For the text-containing cell, return its midpoint in [X, Y] coordinate format. 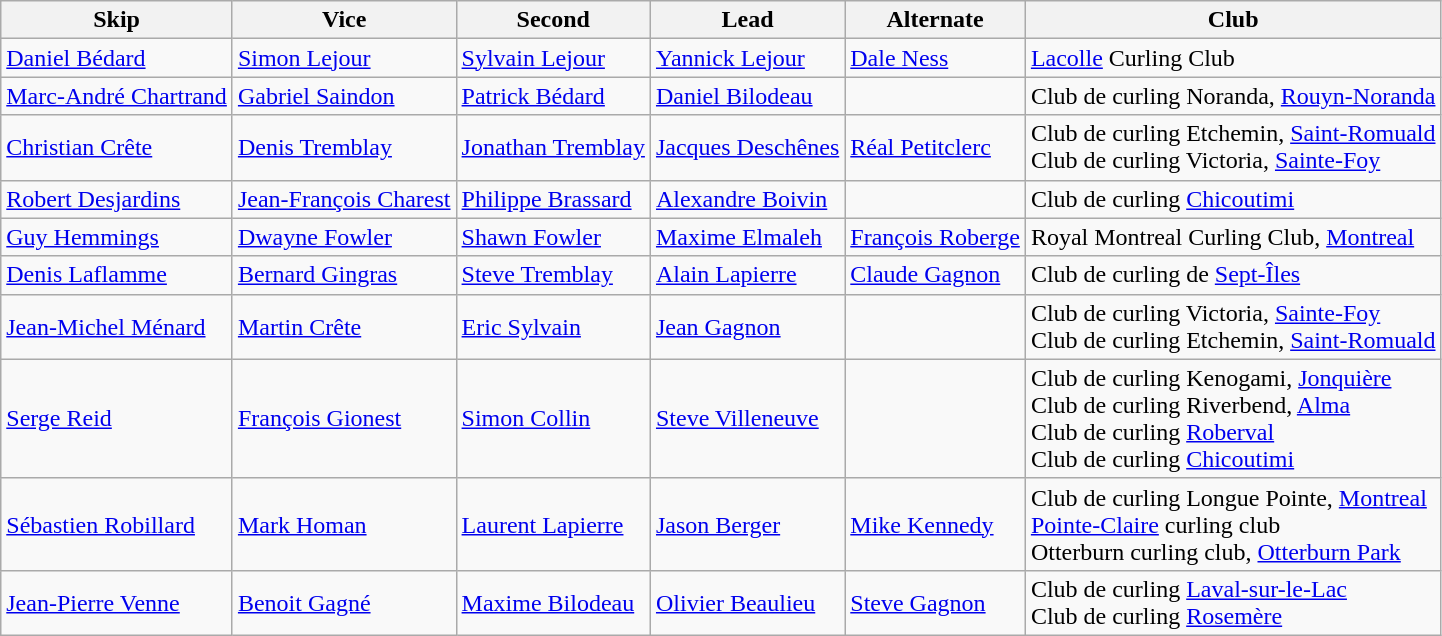
Club [1233, 20]
Patrick Bédard [553, 96]
Maxime Elmaleh [747, 237]
Club de curling Laval-sur-le-Lac Club de curling Rosemère [1233, 602]
Christian Crête [117, 148]
Steve Tremblay [553, 275]
Second [553, 20]
Réal Petitclerc [936, 148]
Royal Montreal Curling Club, Montreal [1233, 237]
Jean-Michel Ménard [117, 326]
Denis Tremblay [344, 148]
Alternate [936, 20]
Club de curling Noranda, Rouyn-Noranda [1233, 96]
Club de curling Kenogami, Jonquière Club de curling Riverbend, Alma Club de curling Roberval Club de curling Chicoutimi [1233, 418]
Jean-Pierre Venne [117, 602]
Club de curling Etchemin, Saint-Romuald Club de curling Victoria, Sainte-Foy [1233, 148]
Club de curling Victoria, Sainte-Foy Club de curling Etchemin, Saint-Romuald [1233, 326]
Club de curling de Sept-Îles [1233, 275]
Mark Homan [344, 524]
Dale Ness [936, 58]
Lead [747, 20]
Claude Gagnon [936, 275]
Shawn Fowler [553, 237]
Simon Collin [553, 418]
Eric Sylvain [553, 326]
Sébastien Robillard [117, 524]
Daniel Bédard [117, 58]
Mike Kennedy [936, 524]
Jason Berger [747, 524]
Jean-François Charest [344, 199]
Alexandre Boivin [747, 199]
Sylvain Lejour [553, 58]
Club de curling Chicoutimi [1233, 199]
Gabriel Saindon [344, 96]
Benoit Gagné [344, 602]
Martin Crête [344, 326]
Club de curling Longue Pointe, Montreal Pointe-Claire curling club Otterburn curling club, Otterburn Park [1233, 524]
Jean Gagnon [747, 326]
Alain Lapierre [747, 275]
Serge Reid [117, 418]
Steve Villeneuve [747, 418]
Laurent Lapierre [553, 524]
François Roberge [936, 237]
Dwayne Fowler [344, 237]
Olivier Beaulieu [747, 602]
Steve Gagnon [936, 602]
Yannick Lejour [747, 58]
Denis Laflamme [117, 275]
Philippe Brassard [553, 199]
Lacolle Curling Club [1233, 58]
Guy Hemmings [117, 237]
Jacques Deschênes [747, 148]
Vice [344, 20]
Skip [117, 20]
Bernard Gingras [344, 275]
François Gionest [344, 418]
Marc-André Chartrand [117, 96]
Daniel Bilodeau [747, 96]
Maxime Bilodeau [553, 602]
Jonathan Tremblay [553, 148]
Simon Lejour [344, 58]
Robert Desjardins [117, 199]
